Identify which cell holds the provided text, then report its [x, y] central coordinate. 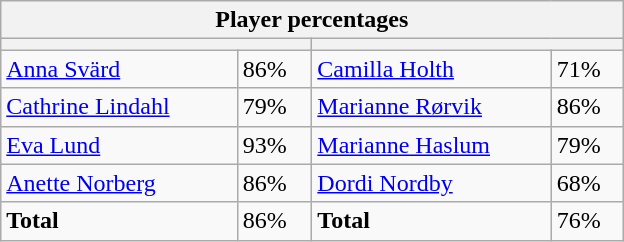
Dordi Nordby [432, 183]
Player percentages [312, 20]
71% [587, 69]
Marianne Rørvik [432, 107]
Camilla Holth [432, 69]
93% [274, 145]
Eva Lund [119, 145]
76% [587, 221]
Cathrine Lindahl [119, 107]
Anette Norberg [119, 183]
Anna Svärd [119, 69]
68% [587, 183]
Marianne Haslum [432, 145]
